Determine the (x, y) coordinate at the center of the cell enclosing the given text.  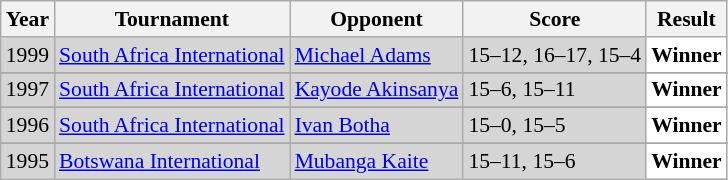
Opponent (377, 19)
Botswana International (172, 162)
Michael Adams (377, 55)
15–6, 15–11 (554, 90)
Tournament (172, 19)
15–12, 16–17, 15–4 (554, 55)
1996 (28, 126)
Score (554, 19)
Result (686, 19)
Ivan Botha (377, 126)
Kayode Akinsanya (377, 90)
15–0, 15–5 (554, 126)
1995 (28, 162)
Mubanga Kaite (377, 162)
15–11, 15–6 (554, 162)
1999 (28, 55)
Year (28, 19)
1997 (28, 90)
